Identify which cell holds the provided text, then report its [X, Y] central coordinate. 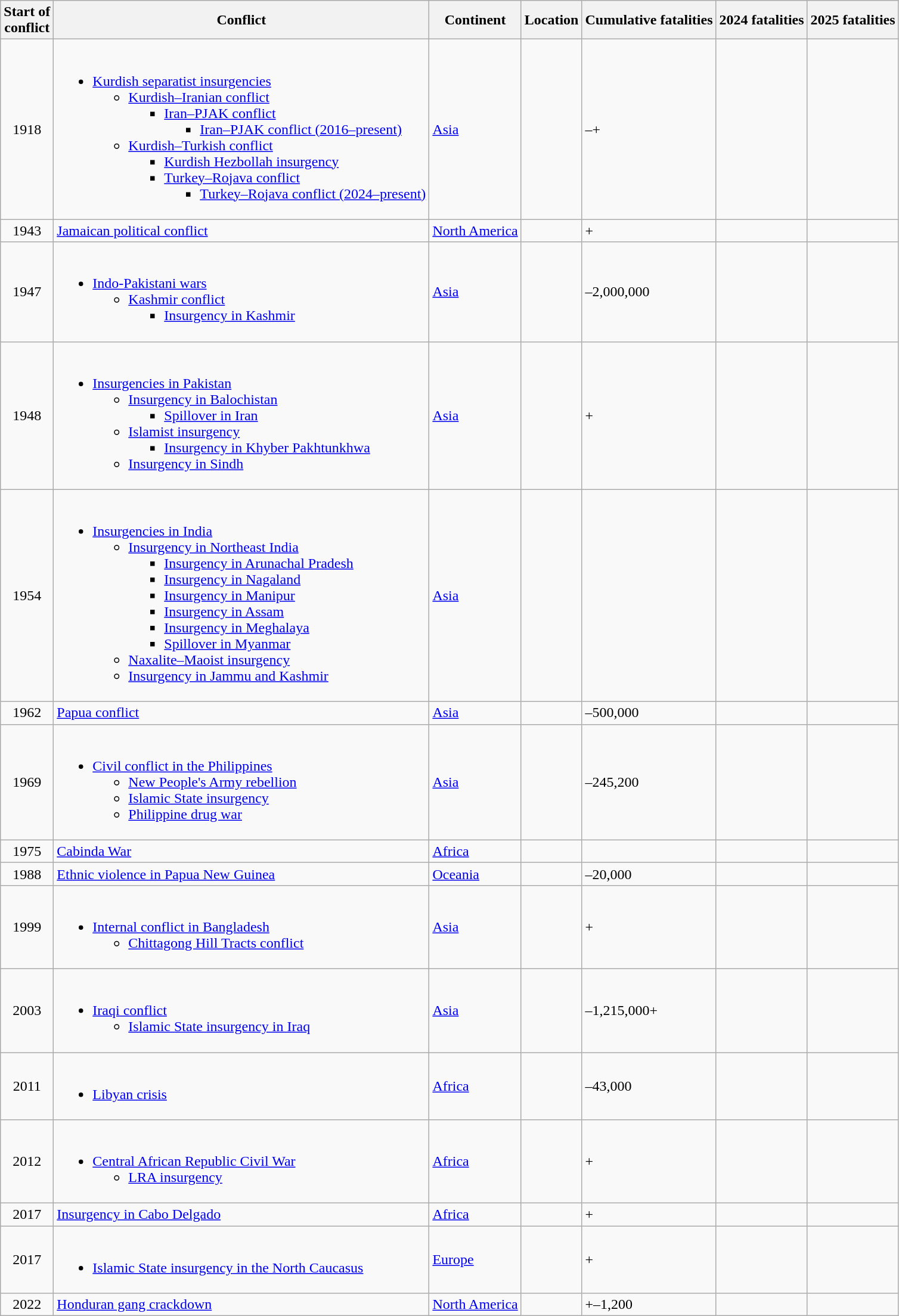
–1,215,000+ [649, 1010]
2022 [27, 1305]
2003 [27, 1010]
1943 [27, 231]
Ethnic violence in Papua New Guinea [241, 874]
1947 [27, 292]
Indo-Pakistani warsKashmir conflictInsurgency in Kashmir [241, 292]
–500,000 [649, 713]
2025 fatalities [852, 20]
Continent [475, 20]
Papua conflict [241, 713]
1962 [27, 713]
Islamic State insurgency in the North Caucasus [241, 1260]
Civil conflict in the PhilippinesNew People's Army rebellionIslamic State insurgencyPhilippine drug war [241, 782]
2011 [27, 1086]
Location [551, 20]
1988 [27, 874]
Central African Republic Civil WarLRA insurgency [241, 1162]
1918 [27, 129]
2012 [27, 1162]
–43,000 [649, 1086]
–20,000 [649, 874]
Honduran gang crackdown [241, 1305]
–+ [649, 129]
1954 [27, 595]
1948 [27, 415]
Internal conflict in BangladeshChittagong Hill Tracts conflict [241, 927]
Insurgency in Cabo Delgado [241, 1215]
Iraqi conflictIslamic State insurgency in Iraq [241, 1010]
1969 [27, 782]
Cabinda War [241, 851]
Oceania [475, 874]
1975 [27, 851]
1999 [27, 927]
Libyan crisis [241, 1086]
Cumulative fatalities [649, 20]
Europe [475, 1260]
Jamaican political conflict [241, 231]
–2,000,000 [649, 292]
Insurgencies in PakistanInsurgency in BalochistanSpillover in IranIslamist insurgencyInsurgency in Khyber PakhtunkhwaInsurgency in Sindh [241, 415]
+–1,200 [649, 1305]
–245,200 [649, 782]
Conflict [241, 20]
Start ofconflict [27, 20]
2024 fatalities [762, 20]
